Scan for the cell matching the given text and deliver its (X, Y) coordinate at center. 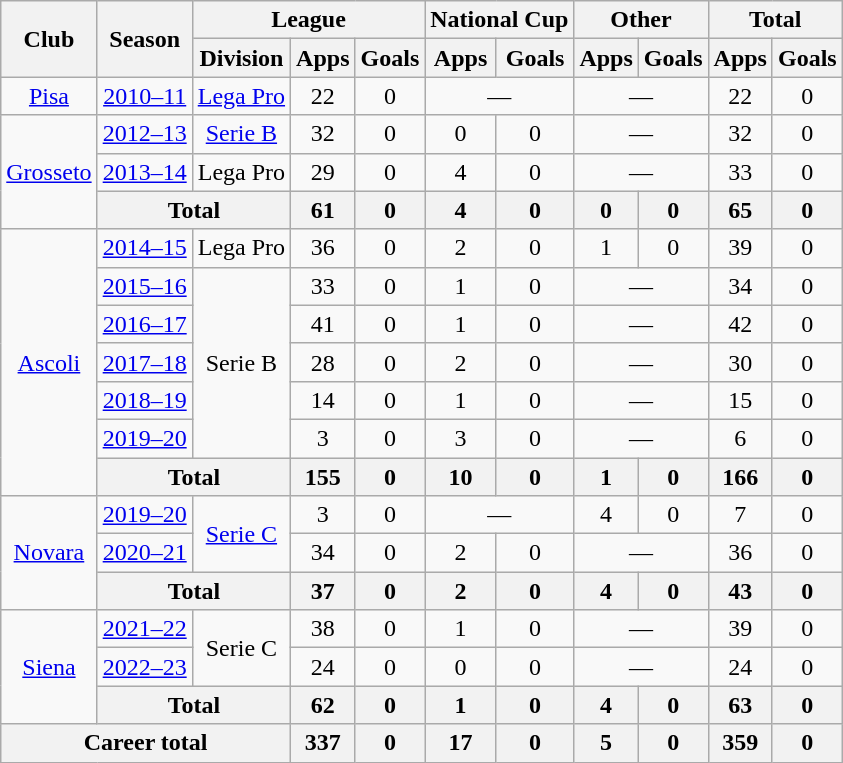
29 (323, 172)
Siena (49, 667)
Season (144, 39)
Division (241, 58)
2021–22 (144, 629)
2017–18 (144, 362)
Other (641, 20)
43 (740, 591)
38 (323, 629)
7 (740, 515)
6 (740, 438)
359 (740, 743)
2020–21 (144, 553)
Novara (49, 553)
Club (49, 39)
42 (740, 324)
14 (323, 400)
10 (461, 477)
17 (461, 743)
61 (323, 210)
63 (740, 705)
65 (740, 210)
2014–15 (144, 248)
2010–11 (144, 96)
30 (740, 362)
41 (323, 324)
2015–16 (144, 286)
2022–23 (144, 667)
Grosseto (49, 172)
2012–13 (144, 134)
2016–17 (144, 324)
62 (323, 705)
Ascoli (49, 362)
15 (740, 400)
Pisa (49, 96)
2013–14 (144, 172)
League (308, 20)
5 (606, 743)
National Cup (500, 20)
2018–19 (144, 400)
337 (323, 743)
28 (323, 362)
Career total (146, 743)
166 (740, 477)
37 (323, 591)
155 (323, 477)
